From the cell containing the given text, extract its center point as (X, Y) coordinate. 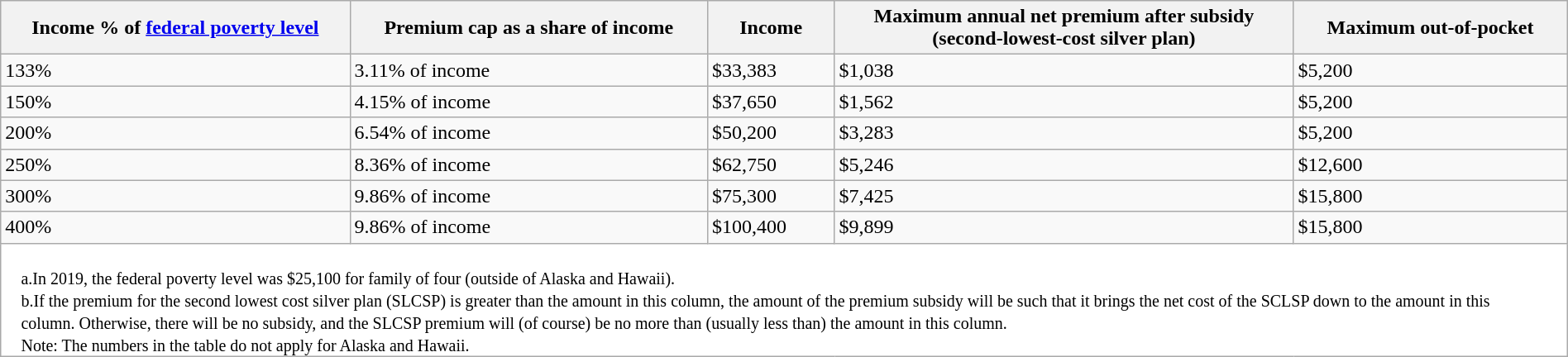
Premium cap as a share of income (529, 28)
$9,899 (1064, 227)
400% (175, 227)
$3,283 (1064, 133)
4.15% of income (529, 102)
$62,750 (771, 164)
3.11% of income (529, 70)
6.54% of income (529, 133)
$1,562 (1064, 102)
$1,038 (1064, 70)
$50,200 (771, 133)
Income % of federal poverty level (175, 28)
150% (175, 102)
200% (175, 133)
Maximum annual net premium after subsidy(second-lowest-cost silver plan) (1064, 28)
Maximum out-of-pocket (1431, 28)
8.36% of income (529, 164)
$5,246 (1064, 164)
$7,425 (1064, 196)
$37,650 (771, 102)
$100,400 (771, 227)
$75,300 (771, 196)
Income (771, 28)
$12,600 (1431, 164)
$33,383 (771, 70)
300% (175, 196)
250% (175, 164)
133% (175, 70)
